Determine the [X, Y] coordinate at the center of the cell enclosing the given text.  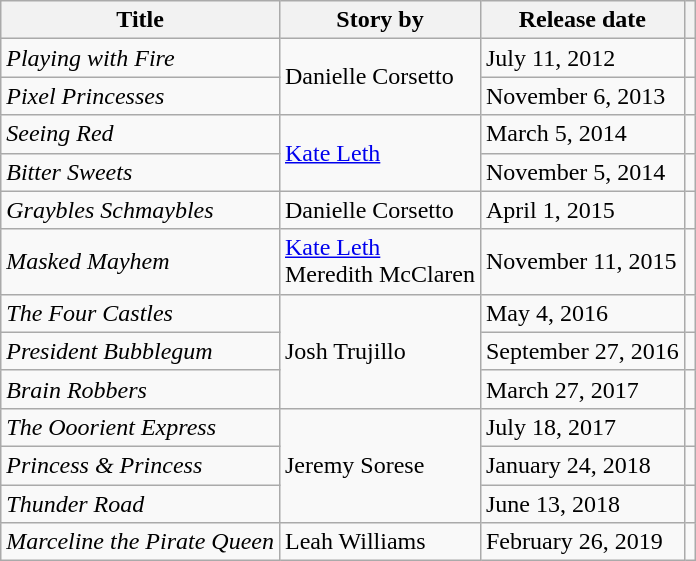
March 5, 2014 [582, 134]
November 5, 2014 [582, 172]
Marceline the Pirate Queen [140, 542]
Thunder Road [140, 503]
Masked Mayhem [140, 262]
Josh Trujillo [380, 351]
Release date [582, 20]
November 11, 2015 [582, 262]
September 27, 2016 [582, 351]
Leah Williams [380, 542]
Bitter Sweets [140, 172]
The Four Castles [140, 313]
July 18, 2017 [582, 427]
January 24, 2018 [582, 465]
Kate Leth [380, 153]
March 27, 2017 [582, 389]
Jeremy Sorese [380, 465]
April 1, 2015 [582, 210]
November 6, 2013 [582, 96]
June 13, 2018 [582, 503]
July 11, 2012 [582, 58]
May 4, 2016 [582, 313]
Playing with Fire [140, 58]
Princess & Princess [140, 465]
President Bubblegum [140, 351]
Seeing Red [140, 134]
Title [140, 20]
Kate LethMeredith McClaren [380, 262]
Pixel Princesses [140, 96]
Brain Robbers [140, 389]
Graybles Schmaybles [140, 210]
February 26, 2019 [582, 542]
Story by [380, 20]
The Ooorient Express [140, 427]
